Output the [X, Y] coordinate of the center of the cell containing the given text.  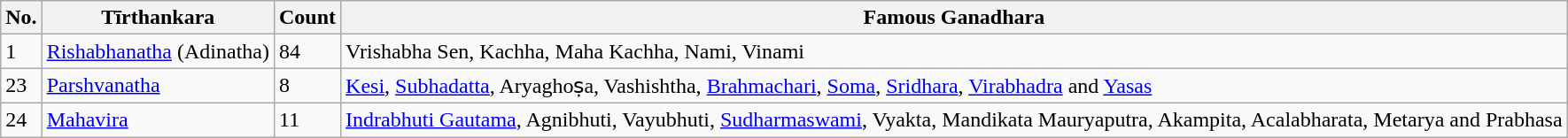
No. [21, 18]
Famous Ganadhara [955, 18]
8 [307, 86]
1 [21, 51]
84 [307, 51]
Vrishabha Sen, Kachha, Maha Kachha, Nami, Vinami [955, 51]
23 [21, 86]
Count [307, 18]
24 [21, 119]
Indrabhuti Gautama, Agnibhuti, Vayubhuti, Sudharmaswami, Vyakta, Mandikata Mauryaputra, Akampita, Acalabharata, Metarya and Prabhasa [955, 119]
Tīrthankara [158, 18]
11 [307, 119]
Kesi, Subhadatta, Aryaghoṣa, Vashishtha, Brahmachari, Soma, Sridhara, Virabhadra and Yasas [955, 86]
Parshvanatha [158, 86]
Mahavira [158, 119]
Rishabhanatha (Adinatha) [158, 51]
